Scan for the cell matching the given text and deliver its (X, Y) coordinate at center. 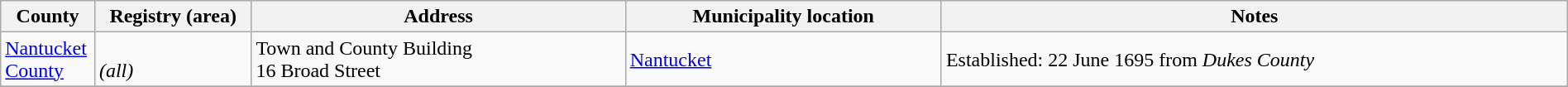
(all) (172, 60)
Established: 22 June 1695 from Dukes County (1254, 60)
County (48, 17)
Municipality location (783, 17)
Address (438, 17)
Notes (1254, 17)
Nantucket County (48, 60)
Registry (area) (172, 17)
Town and County Building16 Broad Street (438, 60)
Nantucket (783, 60)
